Capture the cell that displays the provided text and extract its (x, y) central coordinate. 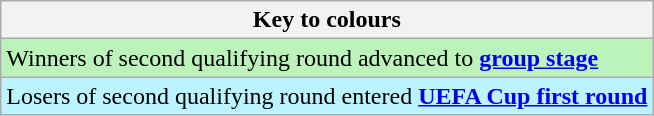
Winners of second qualifying round advanced to group stage (327, 58)
Losers of second qualifying round entered UEFA Cup first round (327, 96)
Key to colours (327, 20)
